Provide the [x, y] coordinate of the cell's center where the given text is located.  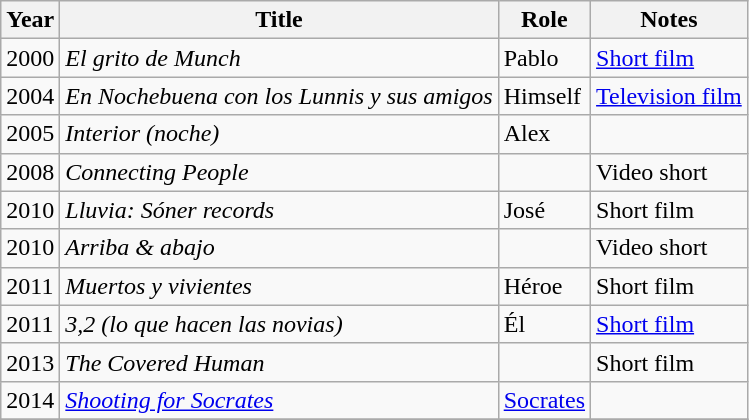
José [544, 210]
Shooting for Socrates [279, 400]
Notes [670, 20]
Muertos y vivientes [279, 286]
Television film [670, 96]
Year [30, 20]
Pablo [544, 58]
3,2 (lo que hacen las novias) [279, 324]
El grito de Munch [279, 58]
Role [544, 20]
Interior (noche) [279, 134]
Alex [544, 134]
Arriba & abajo [279, 248]
En Nochebuena con los Lunnis y sus amigos [279, 96]
Él [544, 324]
The Covered Human [279, 362]
Connecting People [279, 172]
2008 [30, 172]
2013 [30, 362]
Socrates [544, 400]
2005 [30, 134]
Himself [544, 96]
2004 [30, 96]
2014 [30, 400]
2000 [30, 58]
Title [279, 20]
Héroe [544, 286]
Lluvia: Sóner records [279, 210]
